Pinpoint the cell where the given text exists, returning its [X, Y] midpoint coordinate. 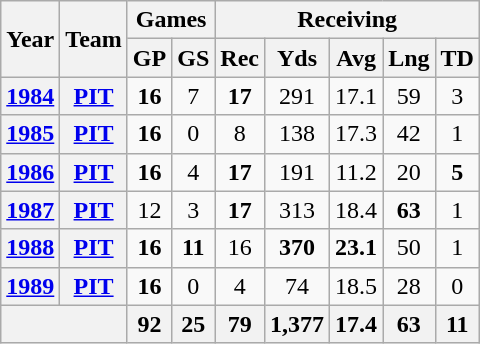
42 [409, 134]
Avg [356, 58]
Lng [409, 58]
17.4 [356, 324]
7 [194, 96]
74 [298, 286]
1989 [30, 286]
8 [240, 134]
Team [94, 39]
370 [298, 248]
50 [409, 248]
23.1 [356, 248]
138 [298, 134]
1984 [30, 96]
18.5 [356, 286]
17.3 [356, 134]
GS [194, 58]
Receiving [348, 20]
291 [298, 96]
Year [30, 39]
313 [298, 210]
20 [409, 172]
Yds [298, 58]
Games [170, 20]
59 [409, 96]
1986 [30, 172]
1988 [30, 248]
79 [240, 324]
5 [457, 172]
1987 [30, 210]
11.2 [356, 172]
17.1 [356, 96]
25 [194, 324]
28 [409, 286]
1,377 [298, 324]
1985 [30, 134]
TD [457, 58]
GP [149, 58]
12 [149, 210]
191 [298, 172]
Rec [240, 58]
92 [149, 324]
18.4 [356, 210]
